Detect which cell encompasses the target text, then output its (x, y) center coordinate. 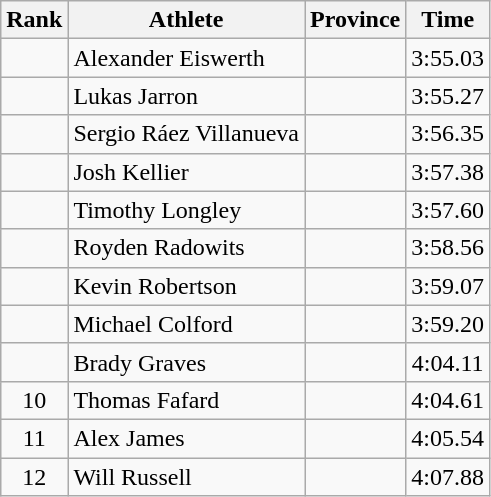
3:55.03 (448, 58)
4:05.54 (448, 438)
Will Russell (186, 477)
Alexander Eiswerth (186, 58)
10 (34, 400)
Timothy Longley (186, 210)
Alex James (186, 438)
Michael Colford (186, 324)
Rank (34, 20)
Province (356, 20)
3:59.20 (448, 324)
Josh Kellier (186, 172)
3:58.56 (448, 248)
3:57.38 (448, 172)
4:07.88 (448, 477)
12 (34, 477)
3:55.27 (448, 96)
Royden Radowits (186, 248)
3:56.35 (448, 134)
3:57.60 (448, 210)
Time (448, 20)
11 (34, 438)
Thomas Fafard (186, 400)
Sergio Ráez Villanueva (186, 134)
4:04.61 (448, 400)
3:59.07 (448, 286)
Brady Graves (186, 362)
Lukas Jarron (186, 96)
Kevin Robertson (186, 286)
Athlete (186, 20)
4:04.11 (448, 362)
